Return the (x, y) coordinate for the center point of the cell that contains the specified text.  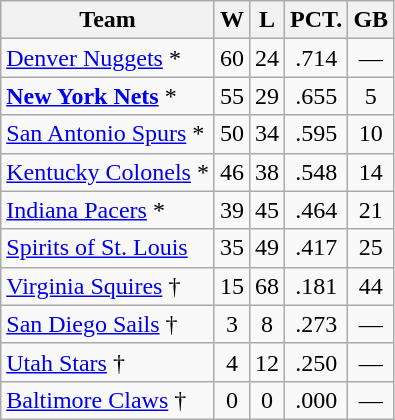
GB (371, 20)
12 (268, 362)
44 (371, 286)
25 (371, 248)
San Antonio Spurs * (108, 134)
3 (232, 324)
Kentucky Colonels * (108, 172)
.000 (316, 400)
5 (371, 96)
10 (371, 134)
.548 (316, 172)
Team (108, 20)
.464 (316, 210)
8 (268, 324)
Virginia Squires † (108, 286)
34 (268, 134)
21 (371, 210)
.714 (316, 58)
24 (268, 58)
PCT. (316, 20)
46 (232, 172)
.250 (316, 362)
Utah Stars † (108, 362)
35 (232, 248)
50 (232, 134)
Indiana Pacers * (108, 210)
55 (232, 96)
Baltimore Claws † (108, 400)
29 (268, 96)
15 (232, 286)
New York Nets * (108, 96)
60 (232, 58)
39 (232, 210)
38 (268, 172)
.417 (316, 248)
.181 (316, 286)
4 (232, 362)
Spirits of St. Louis (108, 248)
San Diego Sails † (108, 324)
W (232, 20)
.595 (316, 134)
45 (268, 210)
.273 (316, 324)
Denver Nuggets * (108, 58)
49 (268, 248)
14 (371, 172)
.655 (316, 96)
L (268, 20)
68 (268, 286)
